Provide the (X, Y) coordinate of the cell's center where the given text is located.  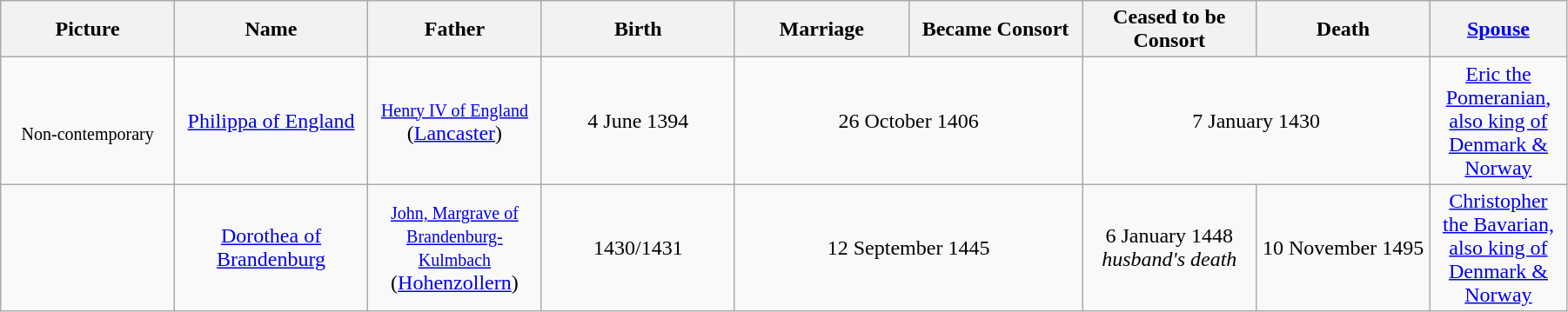
6 January 1448husband's death (1169, 248)
Philippa of England (271, 121)
12 September 1445 (908, 248)
Ceased to be Consort (1169, 30)
John, Margrave of Brandenburg-Kulmbach (Hohenzollern) (455, 248)
Marriage (821, 30)
4 June 1394 (638, 121)
Picture (88, 30)
Henry IV of England (Lancaster) (455, 121)
10 November 1495 (1344, 248)
Name (271, 30)
26 October 1406 (908, 121)
Dorothea of Brandenburg (271, 248)
Spouse (1498, 30)
Non-contemporary (88, 121)
Death (1344, 30)
7 January 1430 (1256, 121)
Christopher the Bavarian, also king of Denmark & Norway (1498, 248)
Became Consort (995, 30)
1430/1431 (638, 248)
Father (455, 30)
Eric the Pomeranian, also king of Denmark & Norway (1498, 121)
Birth (638, 30)
